Output the [x, y] coordinate of the center of the cell containing the given text.  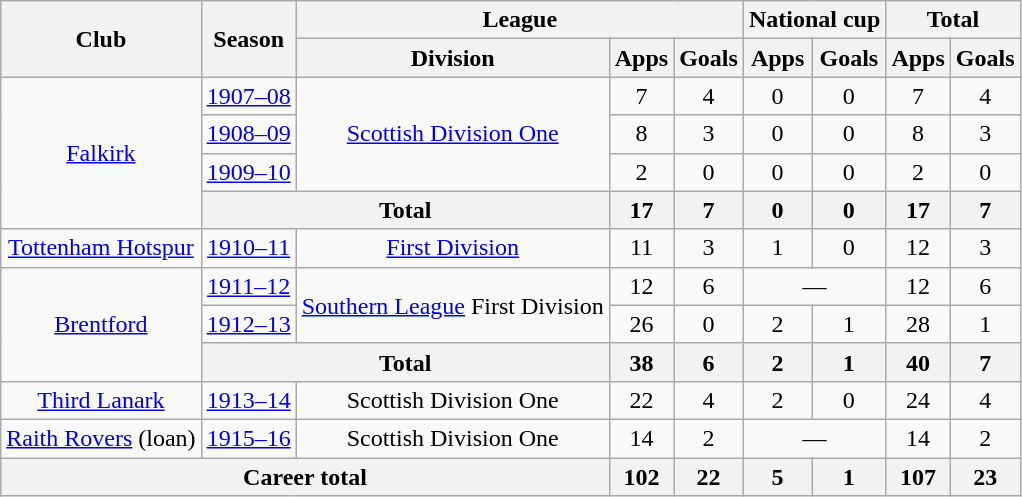
1907–08 [248, 96]
11 [641, 248]
Season [248, 39]
23 [985, 477]
1912–13 [248, 324]
Third Lanark [101, 400]
26 [641, 324]
24 [918, 400]
28 [918, 324]
1910–11 [248, 248]
League [520, 20]
Tottenham Hotspur [101, 248]
40 [918, 362]
38 [641, 362]
Career total [305, 477]
Brentford [101, 324]
Division [452, 58]
5 [777, 477]
Falkirk [101, 153]
National cup [814, 20]
1915–16 [248, 438]
107 [918, 477]
1913–14 [248, 400]
1911–12 [248, 286]
102 [641, 477]
Raith Rovers (loan) [101, 438]
Club [101, 39]
Southern League First Division [452, 305]
1909–10 [248, 172]
1908–09 [248, 134]
First Division [452, 248]
